Detect which cell encompasses the target text, then output its [X, Y] center coordinate. 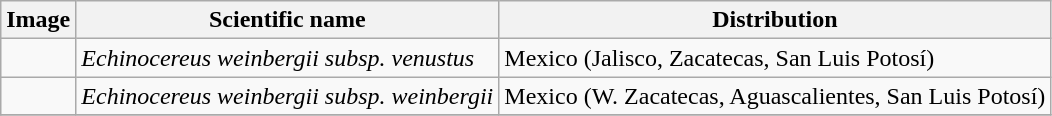
Scientific name [288, 20]
Image [38, 20]
Mexico (W. Zacatecas, Aguascalientes, San Luis Potosí) [775, 96]
Echinocereus weinbergii subsp. weinbergii [288, 96]
Mexico (Jalisco, Zacatecas, San Luis Potosí) [775, 58]
Echinocereus weinbergii subsp. venustus [288, 58]
Distribution [775, 20]
